Find where the given text appears and provide that cell's center as (x, y) coordinate. 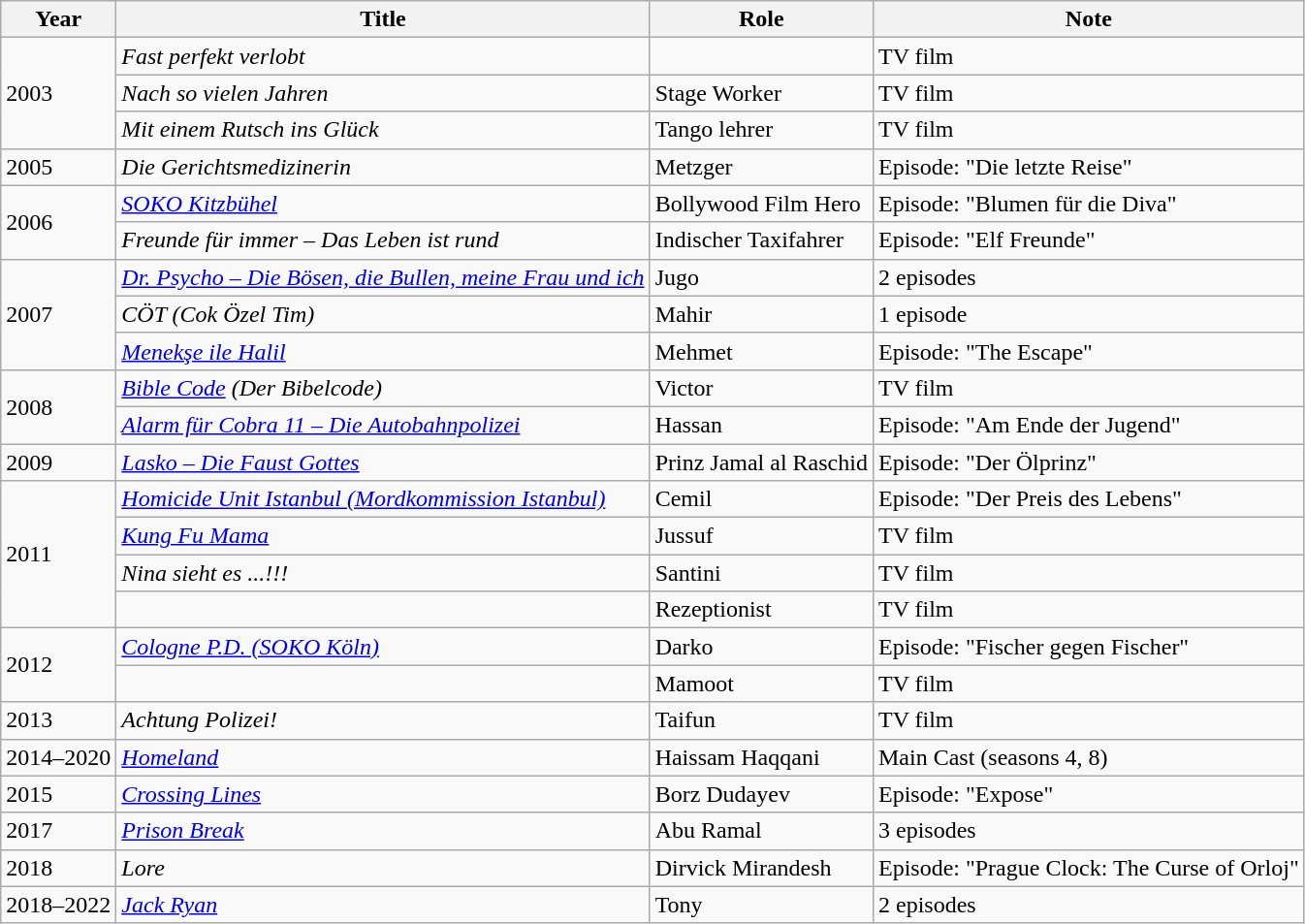
Santini (761, 573)
CÖT (Cok Özel Tim) (383, 314)
Episode: "Elf Freunde" (1088, 240)
2005 (58, 167)
Jack Ryan (383, 905)
Abu Ramal (761, 831)
Cemil (761, 499)
Episode: "Der Ölprinz" (1088, 462)
Taifun (761, 720)
Freunde für immer – Das Leben ist rund (383, 240)
Bible Code (Der Bibelcode) (383, 388)
Stage Worker (761, 93)
2011 (58, 555)
2003 (58, 93)
Mamoot (761, 684)
Episode: "Die letzte Reise" (1088, 167)
Darko (761, 647)
Mahir (761, 314)
2017 (58, 831)
Cologne P.D. (SOKO Köln) (383, 647)
SOKO Kitzbühel (383, 204)
Prinz Jamal al Raschid (761, 462)
Metzger (761, 167)
2009 (58, 462)
Victor (761, 388)
Episode: "Prague Clock: The Curse of Orloj" (1088, 868)
Homicide Unit Istanbul (Mordkommission Istanbul) (383, 499)
2007 (58, 314)
Dr. Psycho – Die Bösen, die Bullen, meine Frau und ich (383, 277)
Lore (383, 868)
2012 (58, 665)
Bollywood Film Hero (761, 204)
Jussuf (761, 536)
Hassan (761, 425)
3 episodes (1088, 831)
Alarm für Cobra 11 – Die Autobahnpolizei (383, 425)
Menekşe ile Halil (383, 351)
Jugo (761, 277)
Tango lehrer (761, 130)
Episode: "Expose" (1088, 794)
Nach so vielen Jahren (383, 93)
Die Gerichtsmedizinerin (383, 167)
Prison Break (383, 831)
Kung Fu Mama (383, 536)
Nina sieht es ...!!! (383, 573)
2018 (58, 868)
Lasko – Die Faust Gottes (383, 462)
1 episode (1088, 314)
2015 (58, 794)
Episode: "Am Ende der Jugend" (1088, 425)
Borz Dudayev (761, 794)
Achtung Polizei! (383, 720)
2013 (58, 720)
Fast perfekt verlobt (383, 56)
Main Cast (seasons 4, 8) (1088, 757)
Episode: "Der Preis des Lebens" (1088, 499)
Year (58, 19)
2018–2022 (58, 905)
2014–2020 (58, 757)
Indischer Taxifahrer (761, 240)
Dirvick Mirandesh (761, 868)
2008 (58, 406)
Role (761, 19)
Rezeptionist (761, 610)
Title (383, 19)
2006 (58, 222)
Crossing Lines (383, 794)
Episode: "The Escape" (1088, 351)
Mehmet (761, 351)
Episode: "Fischer gegen Fischer" (1088, 647)
Homeland (383, 757)
Note (1088, 19)
Mit einem Rutsch ins Glück (383, 130)
Tony (761, 905)
Haissam Haqqani (761, 757)
Episode: "Blumen für die Diva" (1088, 204)
